Provide the [X, Y] coordinate of the cell's center where the given text is located.  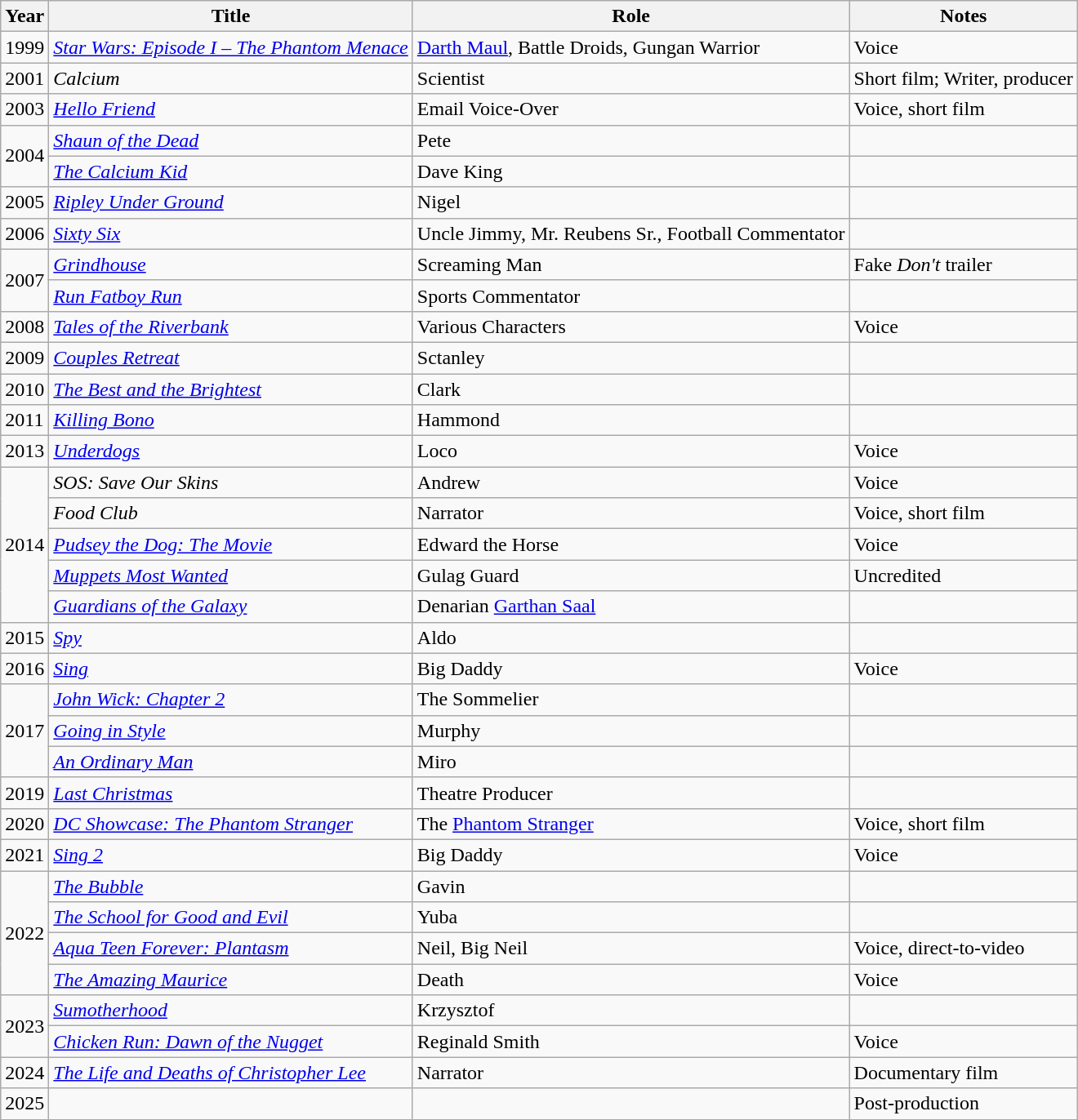
2023 [24, 1026]
The Life and Deaths of Christopher Lee [230, 1073]
Uncredited [964, 576]
Sctanley [630, 358]
Aldo [630, 638]
Andrew [630, 482]
Gavin [630, 886]
The School for Good and Evil [230, 918]
2009 [24, 358]
John Wick: Chapter 2 [230, 700]
2001 [24, 78]
Ripley Under Ground [230, 202]
Post-production [964, 1104]
Screaming Man [630, 264]
Food Club [230, 513]
Death [630, 980]
Calcium [230, 78]
2025 [24, 1104]
Spy [230, 638]
Documentary film [964, 1073]
Clark [630, 389]
Loco [630, 451]
2014 [24, 544]
Sports Commentator [630, 296]
Theatre Producer [630, 793]
Killing Bono [230, 420]
Title [230, 16]
Gulag Guard [630, 576]
Dave King [630, 171]
Miro [630, 762]
2020 [24, 824]
Shaun of the Dead [230, 140]
2015 [24, 638]
2010 [24, 389]
Tales of the Riverbank [230, 327]
Denarian Garthan Saal [630, 607]
Muppets Most Wanted [230, 576]
DC Showcase: The Phantom Stranger [230, 824]
The Bubble [230, 886]
Hammond [630, 420]
Underdogs [230, 451]
2003 [24, 109]
Guardians of the Galaxy [230, 607]
Sing [230, 669]
Scientist [630, 78]
Nigel [630, 202]
Darth Maul, Battle Droids, Gungan Warrior [630, 47]
Aqua Teen Forever: Plantasm [230, 949]
Murphy [630, 731]
2016 [24, 669]
2022 [24, 932]
The Phantom Stranger [630, 824]
Email Voice-Over [630, 109]
Star Wars: Episode I – The Phantom Menace [230, 47]
The Sommelier [630, 700]
Neil, Big Neil [630, 949]
2005 [24, 202]
Sing 2 [230, 855]
Grindhouse [230, 264]
Krzysztof [630, 1011]
Role [630, 16]
2006 [24, 233]
An Ordinary Man [230, 762]
Sumotherhood [230, 1011]
Notes [964, 16]
Year [24, 16]
The Best and the Brightest [230, 389]
2013 [24, 451]
Edward the Horse [630, 544]
Sixty Six [230, 233]
Uncle Jimmy, Mr. Reubens Sr., Football Commentator [630, 233]
2004 [24, 156]
2008 [24, 327]
2017 [24, 731]
The Calcium Kid [230, 171]
Chicken Run: Dawn of the Nugget [230, 1042]
2024 [24, 1073]
2021 [24, 855]
1999 [24, 47]
2019 [24, 793]
2011 [24, 420]
Pudsey the Dog: The Movie [230, 544]
Various Characters [630, 327]
Pete [630, 140]
2007 [24, 280]
Fake Don't trailer [964, 264]
Run Fatboy Run [230, 296]
Last Christmas [230, 793]
Reginald Smith [630, 1042]
SOS: Save Our Skins [230, 482]
Short film; Writer, producer [964, 78]
Couples Retreat [230, 358]
The Amazing Maurice [230, 980]
Voice, direct-to-video [964, 949]
Going in Style [230, 731]
Yuba [630, 918]
Hello Friend [230, 109]
